Output the (x, y) coordinate of the center of the cell containing the given text.  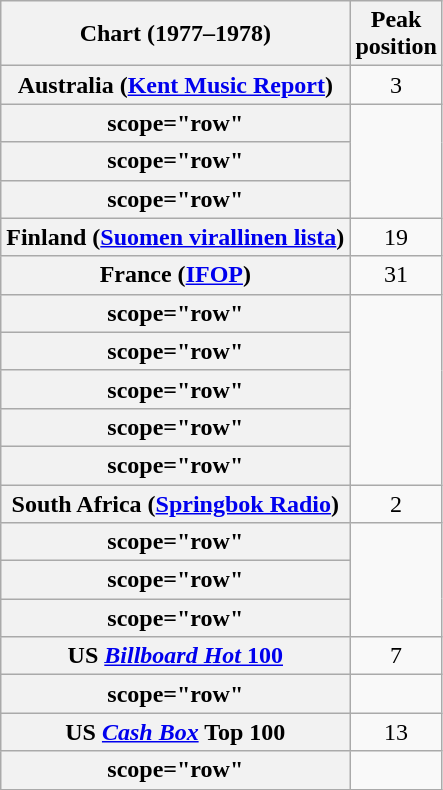
7 (396, 656)
France (IFOP) (176, 275)
13 (396, 732)
Chart (1977–1978) (176, 34)
Finland (Suomen virallinen lista) (176, 237)
2 (396, 503)
US Cash Box Top 100 (176, 732)
Australia (Kent Music Report) (176, 85)
3 (396, 85)
Peakposition (396, 34)
US Billboard Hot 100 (176, 656)
South Africa (Springbok Radio) (176, 503)
31 (396, 275)
19 (396, 237)
